Identify which cell holds the provided text, then report its [X, Y] central coordinate. 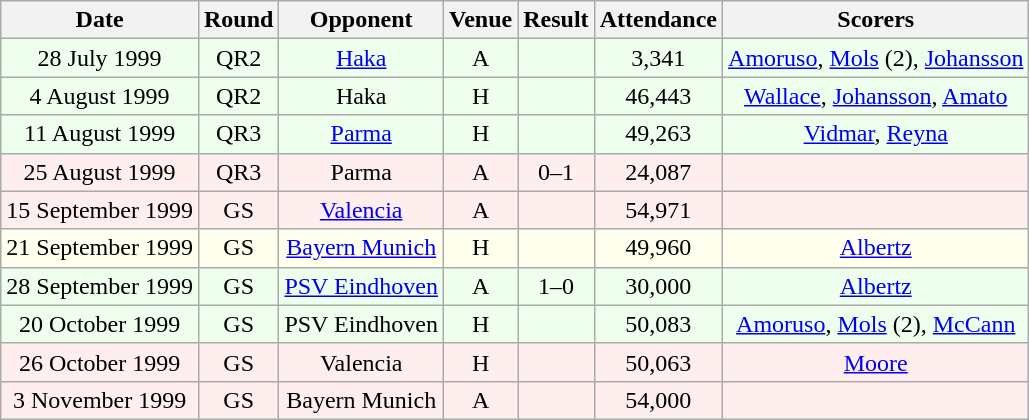
Vidmar, Reyna [876, 134]
49,960 [658, 248]
20 October 1999 [100, 324]
Result [556, 20]
Moore [876, 362]
49,263 [658, 134]
Opponent [362, 20]
30,000 [658, 286]
4 August 1999 [100, 96]
3 November 1999 [100, 400]
28 July 1999 [100, 58]
Date [100, 20]
Wallace, Johansson, Amato [876, 96]
Attendance [658, 20]
50,083 [658, 324]
Scorers [876, 20]
1–0 [556, 286]
3,341 [658, 58]
28 September 1999 [100, 286]
0–1 [556, 172]
50,063 [658, 362]
21 September 1999 [100, 248]
Round [238, 20]
15 September 1999 [100, 210]
Amoruso, Mols (2), McCann [876, 324]
Amoruso, Mols (2), Johansson [876, 58]
54,971 [658, 210]
24,087 [658, 172]
Venue [481, 20]
46,443 [658, 96]
26 October 1999 [100, 362]
25 August 1999 [100, 172]
54,000 [658, 400]
11 August 1999 [100, 134]
